Provide the (X, Y) coordinate of the cell's center where the given text is located.  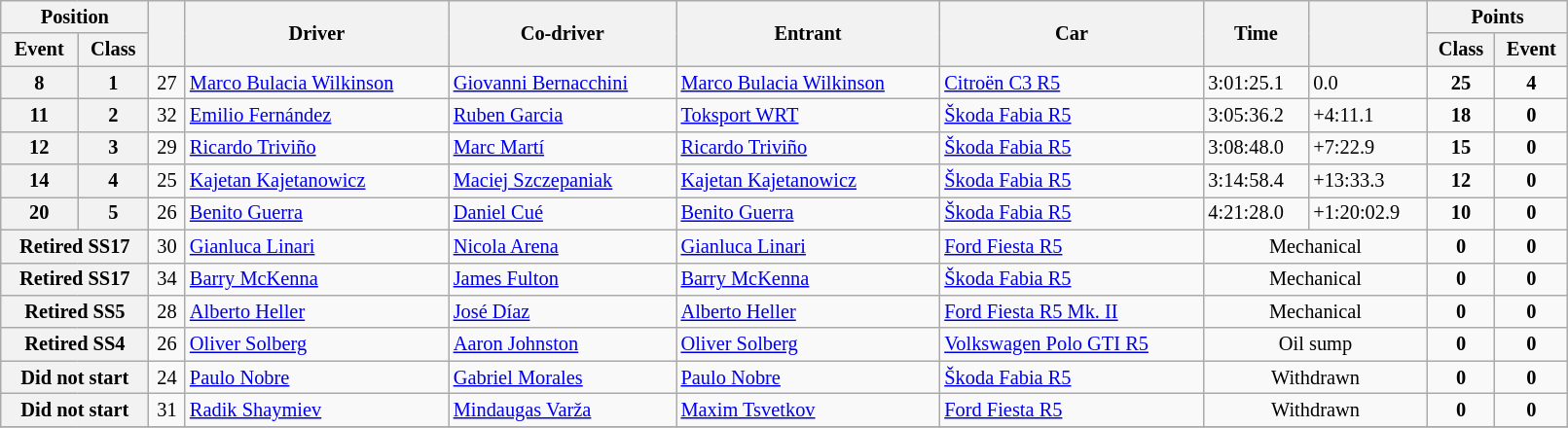
1 (113, 83)
+13:33.3 (1367, 181)
Co-driver (563, 33)
3 (113, 148)
Car (1071, 33)
+7:22.9 (1367, 148)
29 (167, 148)
Position (75, 17)
3:01:25.1 (1257, 83)
Nicola Arena (563, 246)
Mindaugas Varža (563, 410)
Marc Martí (563, 148)
10 (1460, 213)
+1:20:02.9 (1367, 213)
Maciej Szczepaniak (563, 181)
34 (167, 279)
11 (39, 115)
3:14:58.4 (1257, 181)
2 (113, 115)
Daniel Cué (563, 213)
Maxim Tsvetkov (808, 410)
30 (167, 246)
3:08:48.0 (1257, 148)
Retired SS4 (75, 344)
18 (1460, 115)
4:21:28.0 (1257, 213)
5 (113, 213)
Radik Shaymiev (317, 410)
Toksport WRT (808, 115)
Giovanni Bernacchini (563, 83)
32 (167, 115)
Time (1257, 33)
Oil sump (1316, 344)
Volkswagen Polo GTI R5 (1071, 344)
Ruben Garcia (563, 115)
Points (1497, 17)
+4:11.1 (1367, 115)
15 (1460, 148)
31 (167, 410)
28 (167, 311)
Driver (317, 33)
Emilio Fernández (317, 115)
James Fulton (563, 279)
Aaron Johnston (563, 344)
Ford Fiesta R5 Mk. II (1071, 311)
Entrant (808, 33)
Retired SS5 (75, 311)
20 (39, 213)
8 (39, 83)
José Díaz (563, 311)
3:05:36.2 (1257, 115)
Gabriel Morales (563, 377)
Citroën C3 R5 (1071, 83)
27 (167, 83)
14 (39, 181)
0.0 (1367, 83)
24 (167, 377)
